Detect which cell encompasses the target text, then output its [X, Y] center coordinate. 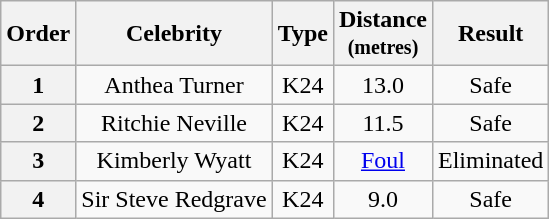
Kimberly Wyatt [174, 161]
Ritchie Neville [174, 123]
Sir Steve Redgrave [174, 199]
Foul [382, 161]
Eliminated [490, 161]
2 [38, 123]
3 [38, 161]
9.0 [382, 199]
Order [38, 34]
Type [302, 34]
Result [490, 34]
13.0 [382, 85]
4 [38, 199]
Anthea Turner [174, 85]
11.5 [382, 123]
Celebrity [174, 34]
1 [38, 85]
Distance(metres) [382, 34]
